Find where the given text appears and provide that cell's center as (X, Y) coordinate. 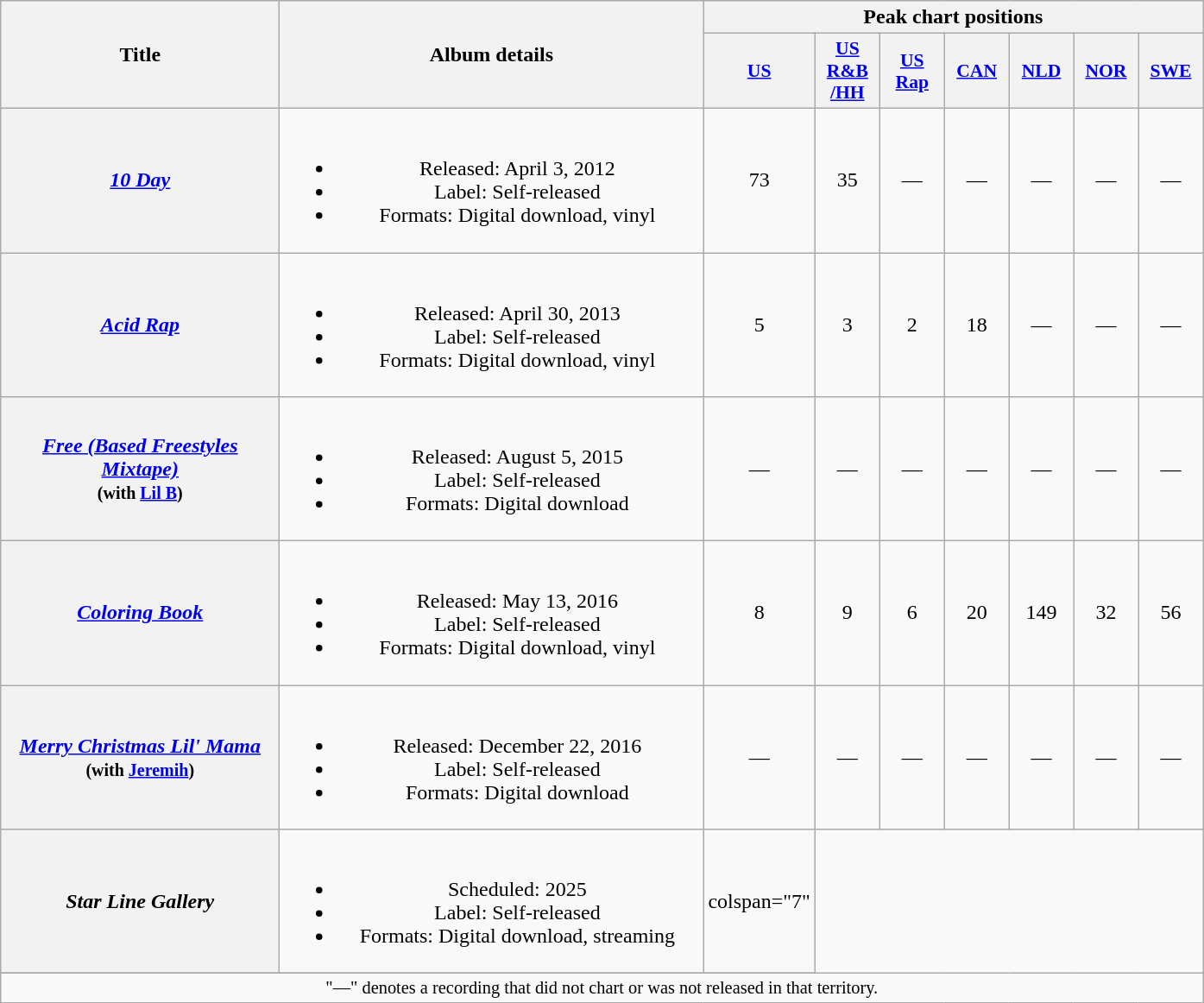
US (760, 71)
32 (1106, 613)
18 (977, 325)
Released: December 22, 2016Label: Self-releasedFormats: Digital download (492, 758)
Merry Christmas Lil' Mama(with Jeremih) (140, 758)
Scheduled: 2025Label: Self-releasedFormats: Digital download, streaming (492, 901)
2 (911, 325)
Free (Based Freestyles Mixtape) (with Lil B) (140, 470)
"—" denotes a recording that did not chart or was not released in that territory. (602, 988)
Peak chart positions (953, 17)
10 Day (140, 180)
Released: April 3, 2012Label: Self-releasedFormats: Digital download, vinyl (492, 180)
colspan="7" (760, 901)
73 (760, 180)
NLD (1041, 71)
SWE (1170, 71)
6 (911, 613)
CAN (977, 71)
3 (848, 325)
20 (977, 613)
Released: August 5, 2015Label: Self-releasedFormats: Digital download (492, 470)
USR&B/HH (848, 71)
149 (1041, 613)
9 (848, 613)
5 (760, 325)
Title (140, 55)
35 (848, 180)
Acid Rap (140, 325)
Album details (492, 55)
56 (1170, 613)
NOR (1106, 71)
USRap (911, 71)
Star Line Gallery (140, 901)
Released: April 30, 2013Label: Self-releasedFormats: Digital download, vinyl (492, 325)
Released: May 13, 2016Label: Self-releasedFormats: Digital download, vinyl (492, 613)
Coloring Book (140, 613)
8 (760, 613)
